For the text-containing cell, return its midpoint in (x, y) coordinate format. 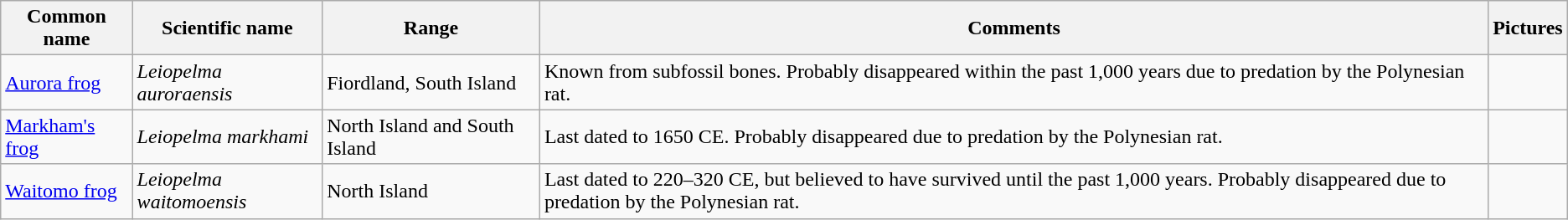
Fiordland, South Island (431, 82)
Aurora frog (67, 82)
Known from subfossil bones. Probably disappeared within the past 1,000 years due to predation by the Polynesian rat. (1014, 82)
North Island (431, 191)
Markham's frog (67, 137)
Waitomo frog (67, 191)
Scientific name (228, 28)
Last dated to 220–320 CE, but believed to have survived until the past 1,000 years. Probably disappeared due to predation by the Polynesian rat. (1014, 191)
North Island and South Island (431, 137)
Pictures (1528, 28)
Leiopelma auroraensis (228, 82)
Leiopelma markhami (228, 137)
Last dated to 1650 CE. Probably disappeared due to predation by the Polynesian rat. (1014, 137)
Leiopelma waitomoensis (228, 191)
Comments (1014, 28)
Common name (67, 28)
Range (431, 28)
